Return [X, Y] of the center of cell containing provided text 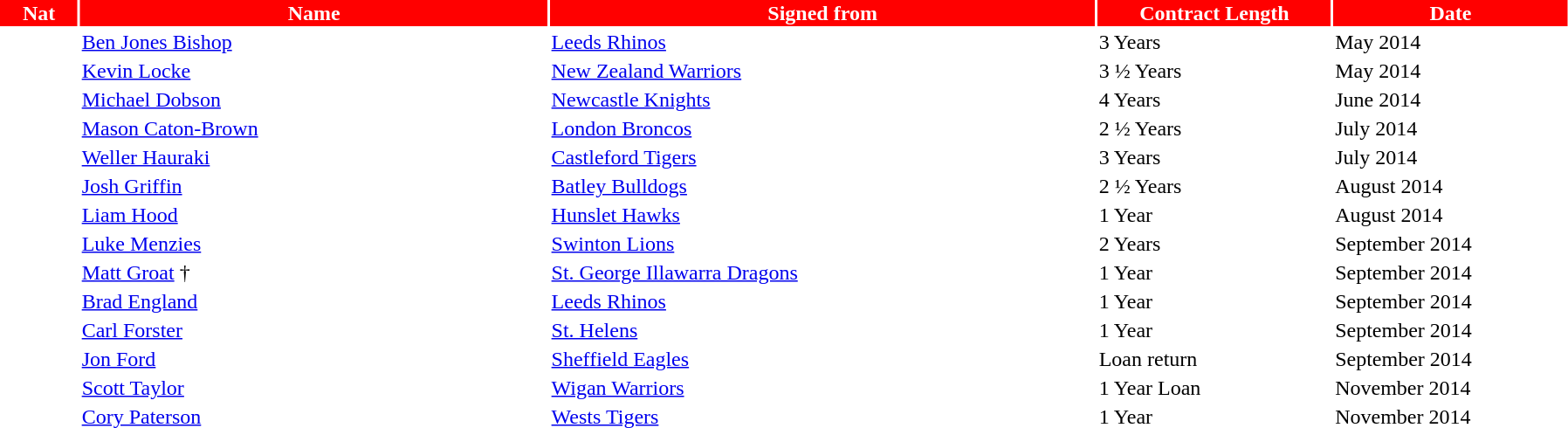
Scott Taylor [314, 388]
Mason Caton-Brown [314, 128]
Loan return [1214, 359]
November 2014 [1451, 388]
Nat [38, 13]
Name [314, 13]
Josh Griffin [314, 186]
Date [1451, 13]
Newcastle Knights [822, 100]
Hunslet Hawks [822, 215]
Castleford Tigers [822, 157]
St. George Illawarra Dragons [822, 273]
Brad England [314, 301]
Carl Forster [314, 330]
Liam Hood [314, 215]
4 Years [1214, 100]
Wigan Warriors [822, 388]
June 2014 [1451, 100]
Contract Length [1214, 13]
Michael Dobson [314, 100]
London Broncos [822, 128]
Signed from [822, 13]
Jon Ford [314, 359]
Matt Groat † [314, 273]
St. Helens [822, 330]
Sheffield Eagles [822, 359]
Swinton Lions [822, 244]
Weller Hauraki [314, 157]
Kevin Locke [314, 71]
Batley Bulldogs [822, 186]
1 Year Loan [1214, 388]
Luke Menzies [314, 244]
2 Years [1214, 244]
Ben Jones Bishop [314, 42]
3 ½ Years [1214, 71]
New Zealand Warriors [822, 71]
